Determine the [x, y] coordinate at the center of the cell enclosing the given text.  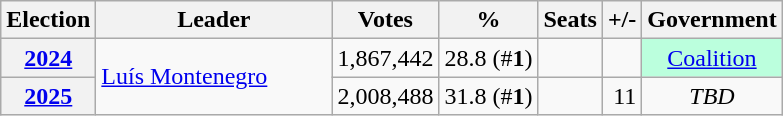
2,008,488 [386, 96]
Seats [570, 20]
Luís Montenegro [214, 77]
31.8 (#1) [488, 96]
2024 [48, 58]
+/- [622, 20]
28.8 (#1) [488, 58]
Election [48, 20]
Coalition [712, 58]
11 [622, 96]
% [488, 20]
Votes [386, 20]
TBD [712, 96]
Leader [214, 20]
2025 [48, 96]
Government [712, 20]
1,867,442 [386, 58]
